For the text-containing cell, return its midpoint in [x, y] coordinate format. 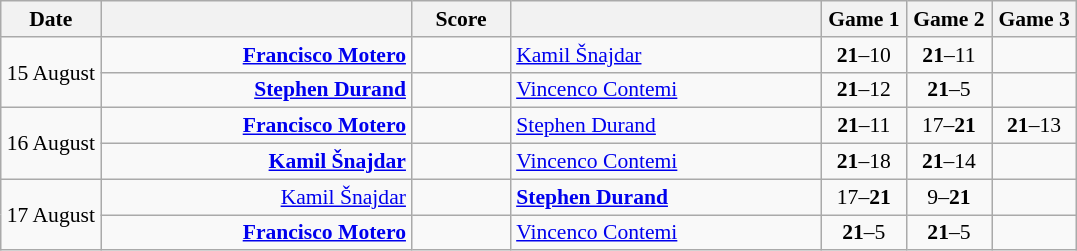
Game 1 [864, 19]
21–10 [864, 55]
21–13 [1034, 126]
Game 3 [1034, 19]
15 August [51, 72]
21–12 [864, 90]
Score [461, 19]
Game 2 [948, 19]
21–18 [864, 162]
Date [51, 19]
21–14 [948, 162]
17 August [51, 214]
9–21 [948, 197]
16 August [51, 144]
